Identify which cell holds the provided text, then report its (X, Y) central coordinate. 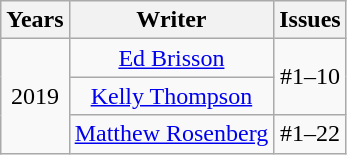
Years (35, 20)
Matthew Rosenberg (172, 134)
Ed Brisson (172, 58)
Kelly Thompson (172, 96)
Writer (172, 20)
#1–10 (310, 77)
Issues (310, 20)
#1–22 (310, 134)
2019 (35, 96)
